Return [x, y] of the center of cell containing provided text 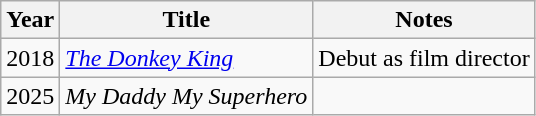
Title [186, 20]
Notes [424, 20]
My Daddy My Superhero [186, 96]
2018 [30, 58]
The Donkey King [186, 58]
2025 [30, 96]
Debut as film director [424, 58]
Year [30, 20]
